Search for the cell housing the specified text and yield its [x, y] center coordinate. 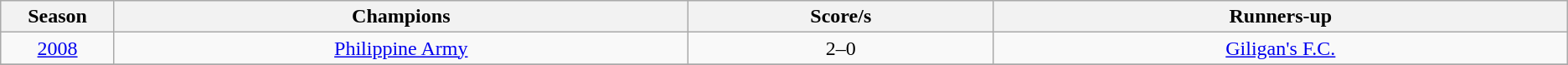
Score/s [841, 17]
Season [58, 17]
2008 [58, 48]
Giligan's F.C. [1280, 48]
2–0 [841, 48]
Runners-up [1280, 17]
Philippine Army [400, 48]
Champions [400, 17]
